For the text-containing cell, return its midpoint in [x, y] coordinate format. 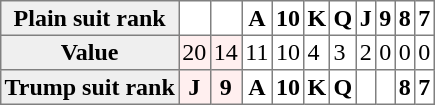
Value [90, 52]
14 [226, 52]
Trump suit rank [90, 87]
4 [317, 52]
Plain suit rank [90, 18]
3 [343, 52]
20 [195, 52]
11 [258, 52]
2 [366, 52]
